Return (X, Y) of the center of cell containing provided text 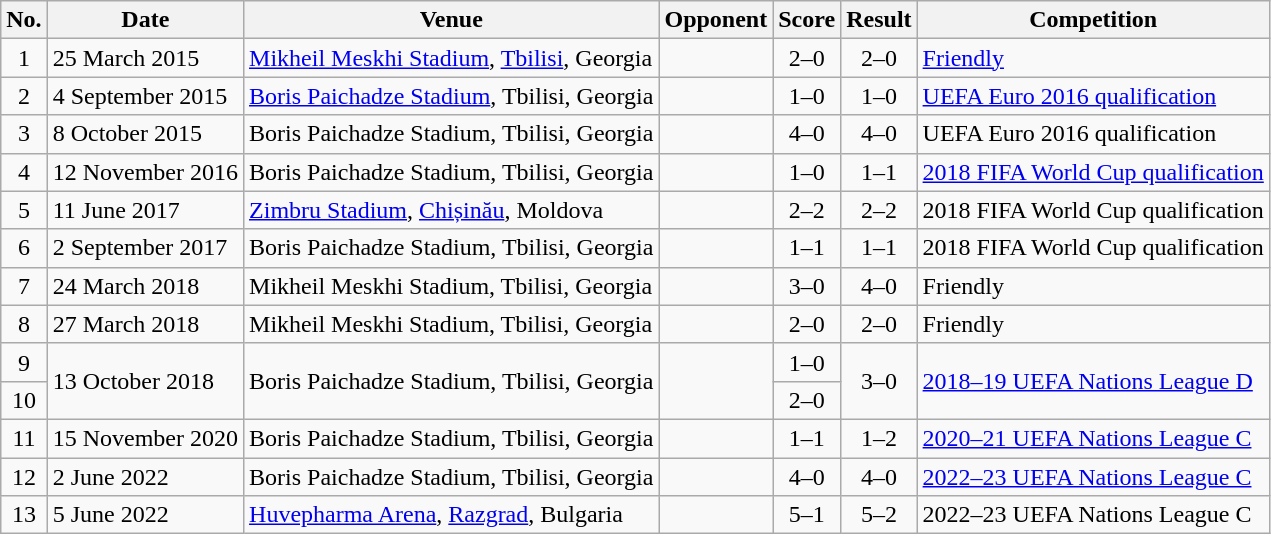
13 October 2018 (145, 381)
15 November 2020 (145, 438)
8 October 2015 (145, 134)
1 (24, 58)
Competition (1093, 20)
6 (24, 248)
11 (24, 438)
10 (24, 400)
8 (24, 324)
2 (24, 96)
Result (879, 20)
25 March 2015 (145, 58)
No. (24, 20)
2020–21 UEFA Nations League C (1093, 438)
7 (24, 286)
12 November 2016 (145, 172)
27 March 2018 (145, 324)
5 (24, 210)
2 June 2022 (145, 477)
Huvepharma Arena, Razgrad, Bulgaria (452, 515)
4 (24, 172)
Zimbru Stadium, Chișinău, Moldova (452, 210)
5 June 2022 (145, 515)
Venue (452, 20)
3 (24, 134)
4 September 2015 (145, 96)
5–1 (807, 515)
2018–19 UEFA Nations League D (1093, 381)
11 June 2017 (145, 210)
12 (24, 477)
Score (807, 20)
Date (145, 20)
13 (24, 515)
Opponent (716, 20)
5–2 (879, 515)
24 March 2018 (145, 286)
9 (24, 362)
1–2 (879, 438)
2 September 2017 (145, 248)
